Extract the (x, y) coordinate from the center of the cell holding the provided text.  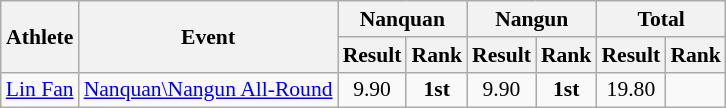
Nanquan (402, 19)
Athlete (40, 36)
Nangun (532, 19)
19.80 (630, 90)
Nanquan\Nangun All-Round (208, 90)
Event (208, 36)
Total (660, 19)
Lin Fan (40, 90)
